Provide the [x, y] coordinate of the cell's center where the given text is located.  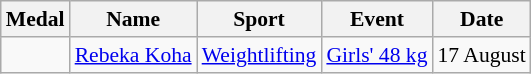
Name [134, 19]
Girls' 48 kg [376, 55]
Weightlifting [260, 55]
17 August [482, 55]
Event [376, 19]
Medal [36, 19]
Sport [260, 19]
Date [482, 19]
Rebeka Koha [134, 55]
